Scan for the cell matching the given text and deliver its [X, Y] coordinate at center. 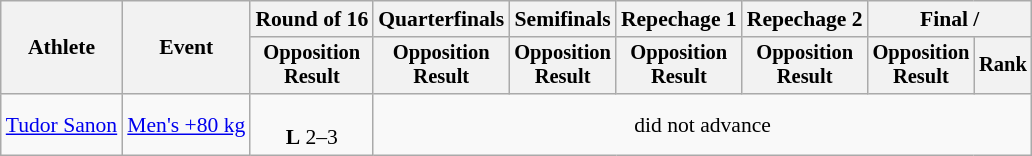
L 2–3 [312, 124]
did not advance [702, 124]
Repechage 1 [679, 19]
Athlete [62, 48]
Event [186, 48]
Round of 16 [312, 19]
Final / [950, 19]
Men's +80 kg [186, 124]
Tudor Sanon [62, 124]
Quarterfinals [441, 19]
Rank [1003, 66]
Semifinals [562, 19]
Repechage 2 [805, 19]
